For the text-containing cell, return its midpoint in [X, Y] coordinate format. 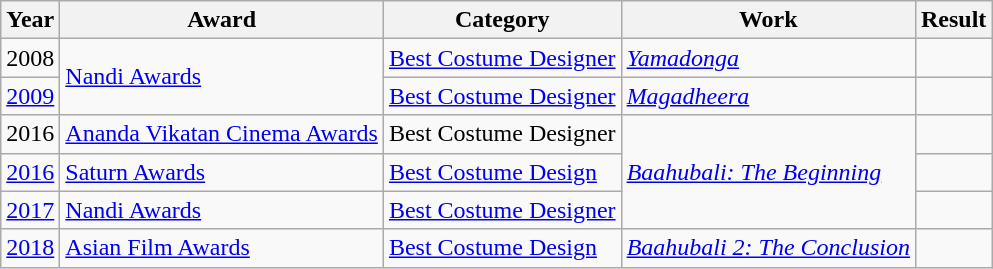
Result [953, 20]
Yamadonga [768, 58]
Saturn Awards [222, 172]
Magadheera [768, 96]
Baahubali: The Beginning [768, 172]
2017 [30, 210]
Asian Film Awards [222, 248]
Ananda Vikatan Cinema Awards [222, 134]
2008 [30, 58]
Award [222, 20]
2009 [30, 96]
Category [502, 20]
Work [768, 20]
Baahubali 2: The Conclusion [768, 248]
2018 [30, 248]
Year [30, 20]
